Detect which cell encompasses the target text, then output its [X, Y] center coordinate. 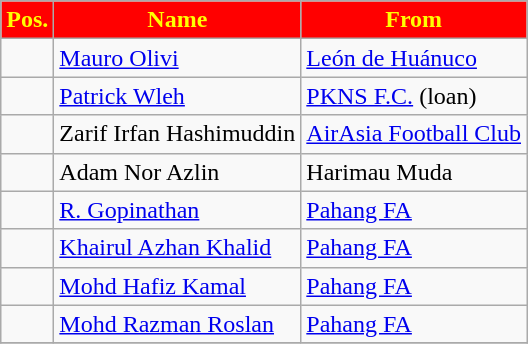
Pos. [28, 20]
Name [178, 20]
R. Gopinathan [178, 210]
Patrick Wleh [178, 96]
PKNS F.C. (loan) [414, 96]
AirAsia Football Club [414, 134]
Zarif Irfan Hashimuddin [178, 134]
Mohd Hafiz Kamal [178, 286]
Harimau Muda [414, 172]
Adam Nor Azlin [178, 172]
Khairul Azhan Khalid [178, 248]
Mauro Olivi [178, 58]
León de Huánuco [414, 58]
Mohd Razman Roslan [178, 324]
From [414, 20]
